Pinpoint the cell where the given text exists, returning its [X, Y] midpoint coordinate. 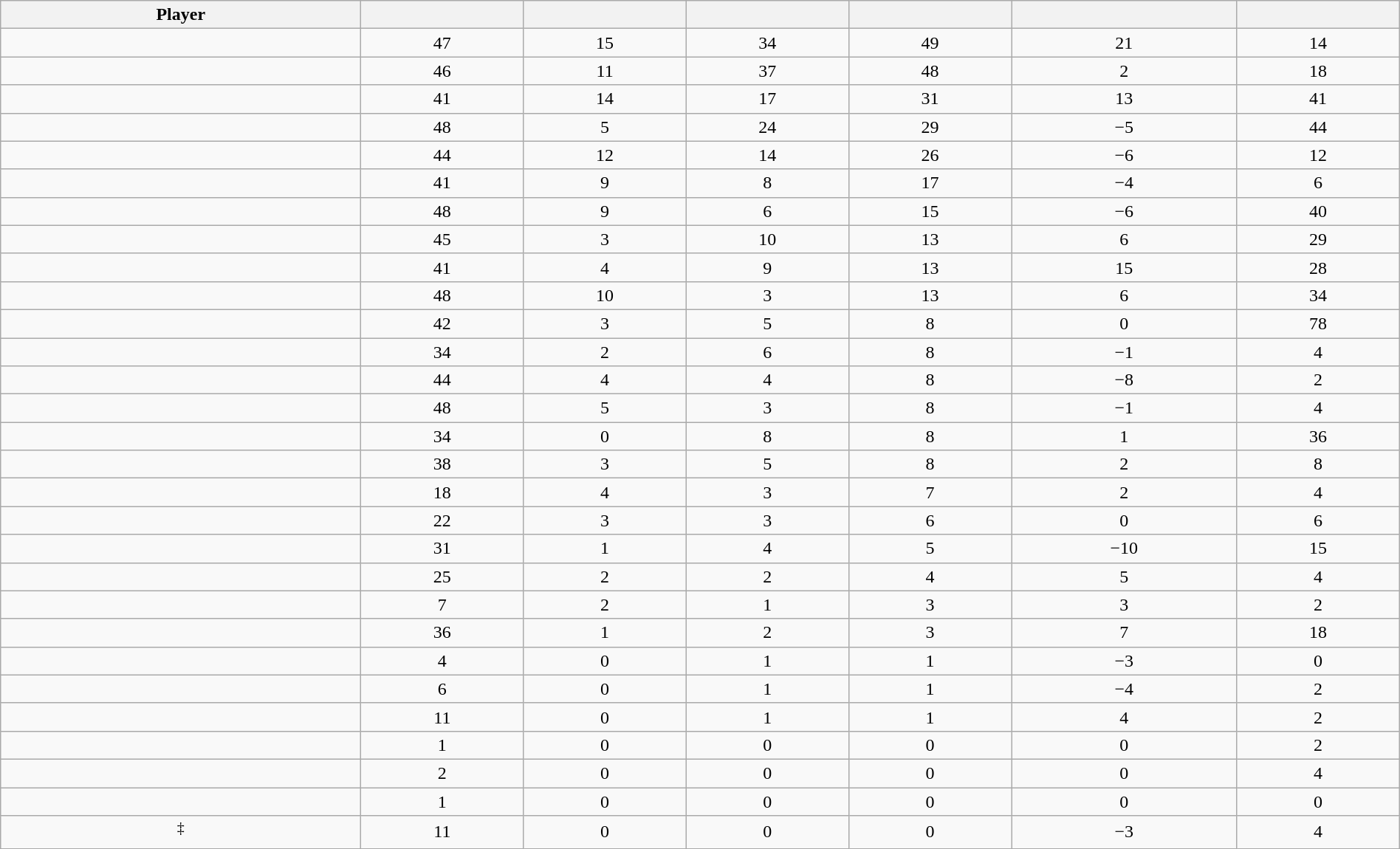
22 [442, 520]
Player [181, 15]
−8 [1124, 380]
21 [1124, 43]
26 [930, 155]
25 [442, 577]
−5 [1124, 127]
‡ [181, 833]
42 [442, 323]
37 [767, 71]
−10 [1124, 549]
45 [442, 239]
49 [930, 43]
38 [442, 464]
78 [1318, 323]
24 [767, 127]
40 [1318, 211]
46 [442, 71]
47 [442, 43]
28 [1318, 267]
